Find where the given text appears and provide that cell's center as (x, y) coordinate. 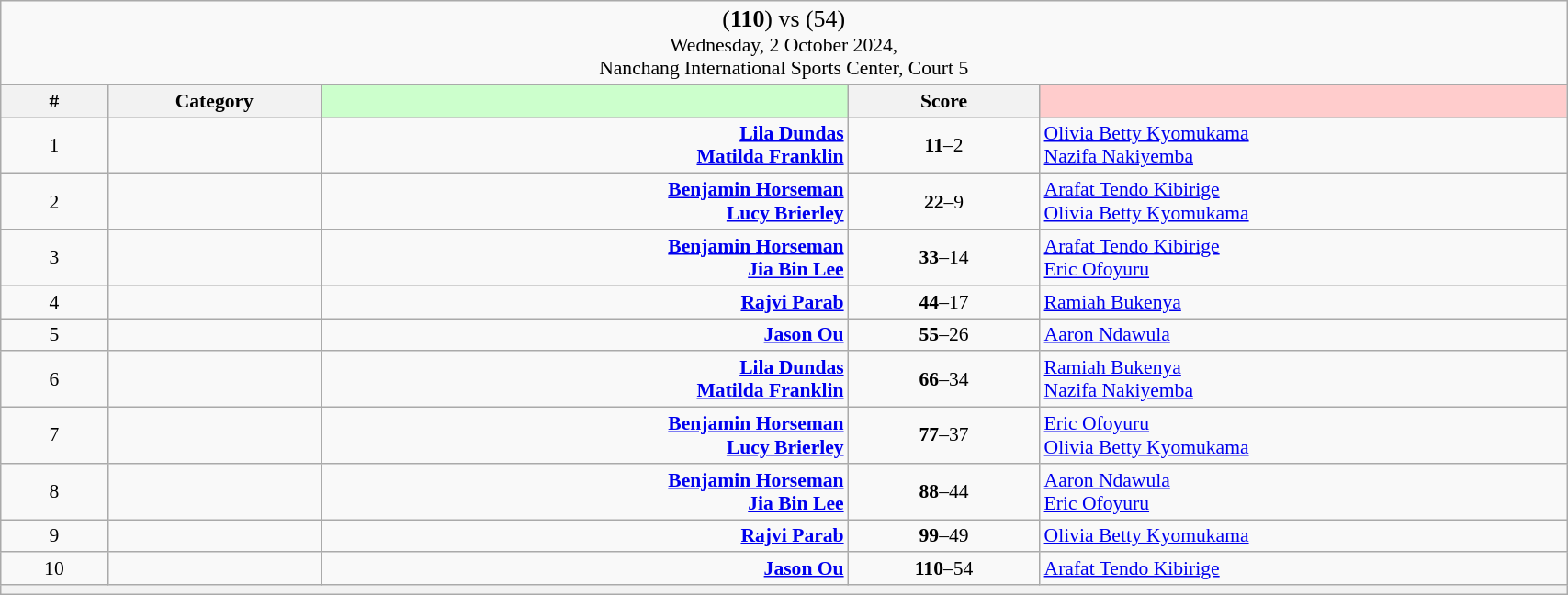
7 (54, 435)
8 (54, 492)
Aaron Ndawula (1303, 335)
66–34 (944, 380)
Aaron Ndawula Eric Ofoyuru (1303, 492)
2 (54, 202)
Olivia Betty Kyomukama Nazifa Nakiyemba (1303, 145)
55–26 (944, 335)
6 (54, 380)
# (54, 101)
22–9 (944, 202)
10 (54, 569)
(110) vs (54)Wednesday, 2 October 2024, Nanchang International Sports Center, Court 5 (784, 42)
11–2 (944, 145)
33–14 (944, 257)
Ramiah Bukenya Nazifa Nakiyemba (1303, 380)
88–44 (944, 492)
3 (54, 257)
Olivia Betty Kyomukama (1303, 536)
99–49 (944, 536)
Score (944, 101)
4 (54, 302)
Ramiah Bukenya (1303, 302)
44–17 (944, 302)
110–54 (944, 569)
Arafat Tendo Kibirige (1303, 569)
1 (54, 145)
5 (54, 335)
77–37 (944, 435)
Arafat Tendo Kibirige Eric Ofoyuru (1303, 257)
Category (215, 101)
Eric Ofoyuru Olivia Betty Kyomukama (1303, 435)
9 (54, 536)
Arafat Tendo Kibirige Olivia Betty Kyomukama (1303, 202)
